Capture the cell that displays the provided text and extract its [x, y] central coordinate. 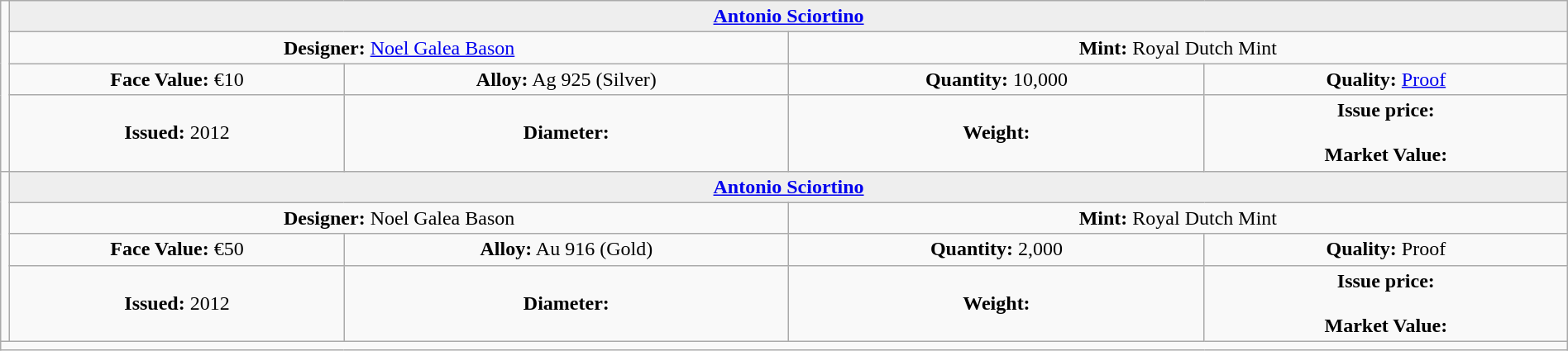
Face Value: €10 [177, 79]
Alloy: Ag 925 (Silver) [566, 79]
Alloy: Au 916 (Gold) [566, 249]
Face Value: €50 [177, 249]
Quantity: 10,000 [996, 79]
Quantity: 2,000 [996, 249]
